Pinpoint the cell where the given text exists, returning its (x, y) midpoint coordinate. 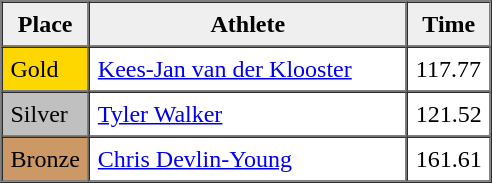
Silver (46, 114)
Time (449, 24)
121.52 (449, 114)
Chris Devlin-Young (248, 158)
Kees-Jan van der Klooster (248, 68)
Athlete (248, 24)
Tyler Walker (248, 114)
117.77 (449, 68)
Bronze (46, 158)
161.61 (449, 158)
Gold (46, 68)
Place (46, 24)
